Scan for the cell matching the given text and deliver its (X, Y) coordinate at center. 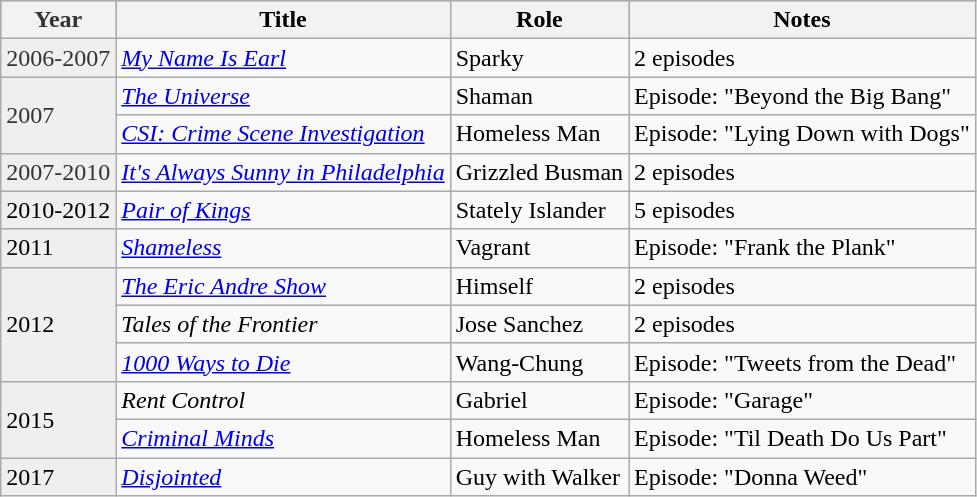
Episode: "Garage" (802, 400)
Episode: "Til Death Do Us Part" (802, 438)
Episode: "Donna Weed" (802, 477)
Jose Sanchez (539, 324)
Tales of the Frontier (283, 324)
Grizzled Busman (539, 172)
Rent Control (283, 400)
CSI: Crime Scene Investigation (283, 134)
2007-2010 (58, 172)
It's Always Sunny in Philadelphia (283, 172)
1000 Ways to Die (283, 362)
2011 (58, 248)
Year (58, 20)
2010-2012 (58, 210)
2012 (58, 324)
Wang-Chung (539, 362)
The Universe (283, 96)
Disjointed (283, 477)
Shameless (283, 248)
5 episodes (802, 210)
My Name Is Earl (283, 58)
2007 (58, 115)
Himself (539, 286)
Guy with Walker (539, 477)
Episode: "Tweets from the Dead" (802, 362)
Episode: "Frank the Plank" (802, 248)
Sparky (539, 58)
Notes (802, 20)
Episode: "Beyond the Big Bang" (802, 96)
2006-2007 (58, 58)
Criminal Minds (283, 438)
Role (539, 20)
Episode: "Lying Down with Dogs" (802, 134)
The Eric Andre Show (283, 286)
Vagrant (539, 248)
2017 (58, 477)
Title (283, 20)
Stately Islander (539, 210)
Gabriel (539, 400)
2015 (58, 419)
Shaman (539, 96)
Pair of Kings (283, 210)
